Return the [x, y] coordinate for the center point of the cell that contains the specified text.  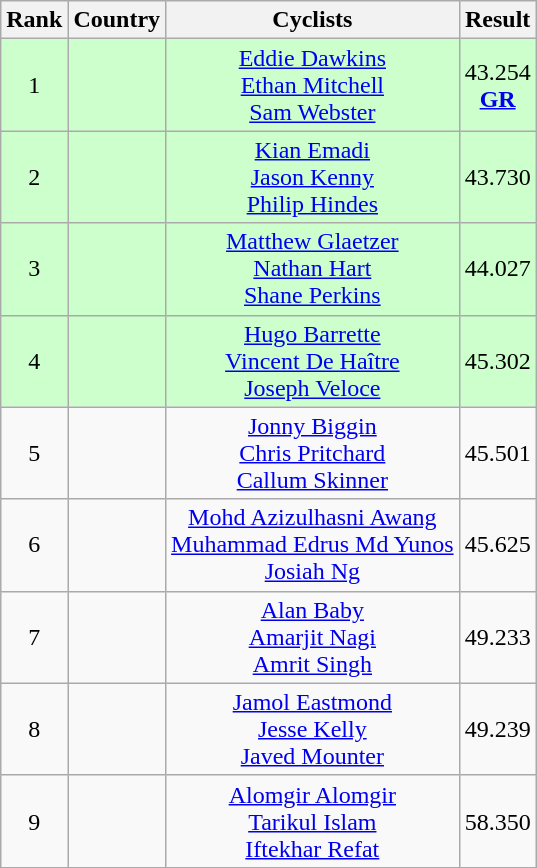
Kian EmadiJason KennyPhilip Hindes [313, 177]
Country [117, 20]
Jamol EastmondJesse KellyJaved Mounter [313, 729]
1 [34, 85]
5 [34, 453]
Rank [34, 20]
45.302 [498, 361]
4 [34, 361]
Alomgir AlomgirTarikul IslamIftekhar Refat [313, 821]
Cyclists [313, 20]
43.730 [498, 177]
2 [34, 177]
Matthew GlaetzerNathan HartShane Perkins [313, 269]
58.350 [498, 821]
44.027 [498, 269]
8 [34, 729]
9 [34, 821]
Hugo BarretteVincent De HaîtreJoseph Veloce [313, 361]
Alan BabyAmarjit NagiAmrit Singh [313, 637]
43.254GR [498, 85]
Result [498, 20]
7 [34, 637]
3 [34, 269]
49.233 [498, 637]
Mohd Azizulhasni AwangMuhammad Edrus Md YunosJosiah Ng [313, 545]
Jonny BigginChris PritchardCallum Skinner [313, 453]
45.625 [498, 545]
49.239 [498, 729]
6 [34, 545]
Eddie DawkinsEthan MitchellSam Webster [313, 85]
45.501 [498, 453]
